Return the (X, Y) coordinate for the center point of the cell that contains the specified text.  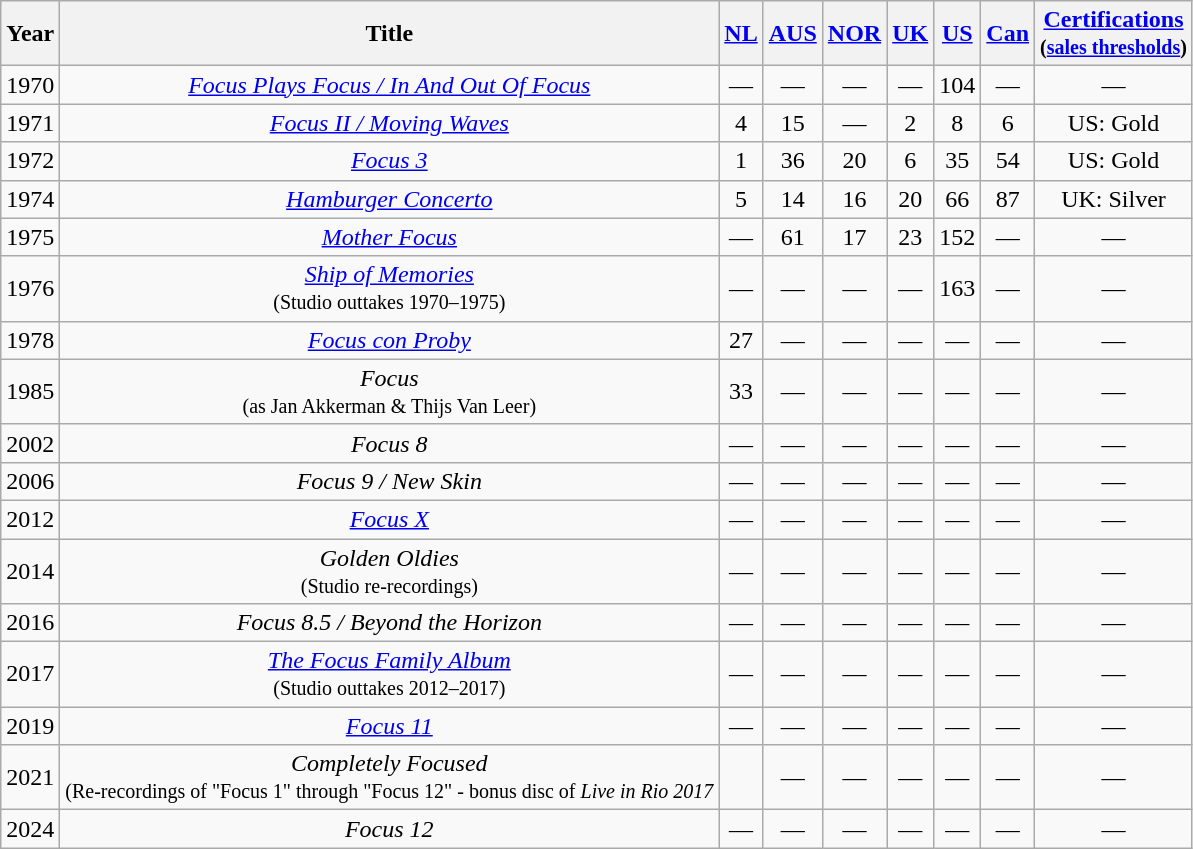
36 (792, 161)
16 (854, 199)
17 (854, 237)
27 (741, 340)
2019 (30, 726)
2012 (30, 519)
Hamburger Concerto (390, 199)
US (958, 34)
2024 (30, 829)
Focus X (390, 519)
Focus 8.5 / Beyond the Horizon (390, 623)
15 (792, 123)
Focus(as Jan Akkerman & Thijs Van Leer) (390, 392)
Focus II / Moving Waves (390, 123)
1978 (30, 340)
1971 (30, 123)
5 (741, 199)
Ship of Memories(Studio outtakes 1970–1975) (390, 288)
2014 (30, 570)
Mother Focus (390, 237)
66 (958, 199)
8 (958, 123)
AUS (792, 34)
Golden Oldies(Studio re-recordings) (390, 570)
Year (30, 34)
The Focus Family Album(Studio outtakes 2012–2017) (390, 674)
1985 (30, 392)
Focus 9 / New Skin (390, 481)
1975 (30, 237)
Focus con Proby (390, 340)
NOR (854, 34)
104 (958, 85)
UK (910, 34)
23 (910, 237)
Title (390, 34)
Focus 11 (390, 726)
1 (741, 161)
NL (741, 34)
2006 (30, 481)
163 (958, 288)
14 (792, 199)
Focus 3 (390, 161)
Focus 12 (390, 829)
2 (910, 123)
1972 (30, 161)
87 (1008, 199)
Can (1008, 34)
152 (958, 237)
4 (741, 123)
2017 (30, 674)
Focus 8 (390, 443)
Completely Focused (Re-recordings of "Focus 1" through "Focus 12" - bonus disc of Live in Rio 2017 (390, 778)
2021 (30, 778)
Certifications(sales thresholds) (1114, 34)
2016 (30, 623)
1974 (30, 199)
Focus Plays Focus / In And Out Of Focus (390, 85)
61 (792, 237)
35 (958, 161)
54 (1008, 161)
UK: Silver (1114, 199)
1976 (30, 288)
1970 (30, 85)
2002 (30, 443)
33 (741, 392)
